For the text-containing cell, return its midpoint in [X, Y] coordinate format. 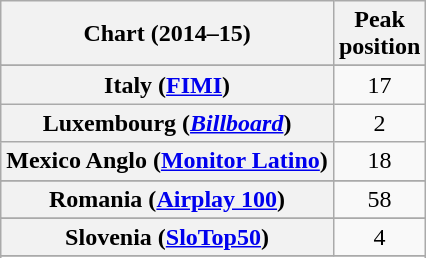
Italy (FIMI) [168, 85]
Slovenia (SloTop50) [168, 237]
Luxembourg (Billboard) [168, 123]
58 [379, 199]
Mexico Anglo (Monitor Latino) [168, 161]
2 [379, 123]
Romania (Airplay 100) [168, 199]
4 [379, 237]
Peakposition [379, 34]
Chart (2014–15) [168, 34]
17 [379, 85]
18 [379, 161]
